Find where the given text appears and provide that cell's center as (X, Y) coordinate. 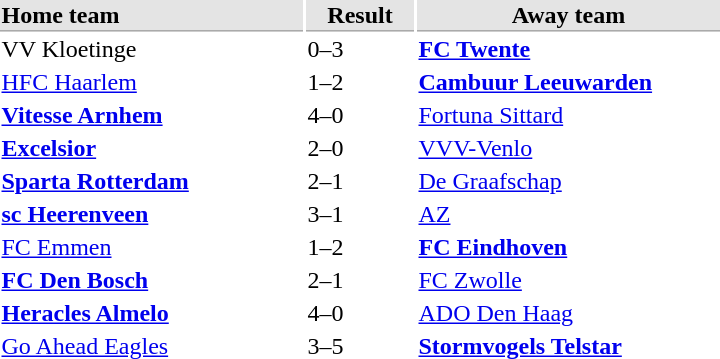
Home team (152, 16)
VVV-Venlo (568, 149)
2–0 (360, 149)
3–1 (360, 215)
Sparta Rotterdam (152, 181)
0–3 (360, 49)
FC Emmen (152, 247)
HFC Haarlem (152, 83)
Vitesse Arnhem (152, 115)
FC Den Bosch (152, 281)
AZ (568, 215)
De Graafschap (568, 181)
ADO Den Haag (568, 313)
Cambuur Leeuwarden (568, 83)
FC Eindhoven (568, 247)
Result (360, 16)
Fortuna Sittard (568, 115)
Excelsior (152, 149)
FC Zwolle (568, 281)
VV Kloetinge (152, 49)
FC Twente (568, 49)
Away team (568, 16)
sc Heerenveen (152, 215)
Heracles Almelo (152, 313)
